Detect which cell encompasses the target text, then output its [X, Y] center coordinate. 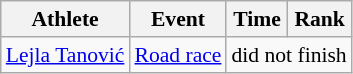
Rank [320, 19]
did not finish [288, 55]
Event [178, 19]
Lejla Tanović [66, 55]
Time [256, 19]
Athlete [66, 19]
Road race [178, 55]
